Detect which cell encompasses the target text, then output its [x, y] center coordinate. 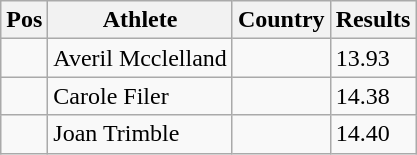
Athlete [140, 20]
Joan Trimble [140, 134]
Country [281, 20]
Pos [24, 20]
13.93 [373, 58]
14.40 [373, 134]
14.38 [373, 96]
Results [373, 20]
Carole Filer [140, 96]
Averil Mcclelland [140, 58]
